From the cell containing the given text, extract its center point as [X, Y] coordinate. 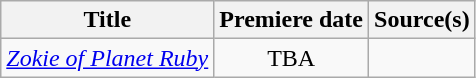
Source(s) [422, 20]
Title [108, 20]
Premiere date [292, 20]
TBA [292, 58]
Zokie of Planet Ruby [108, 58]
